Output the (X, Y) coordinate of the center of the cell containing the given text.  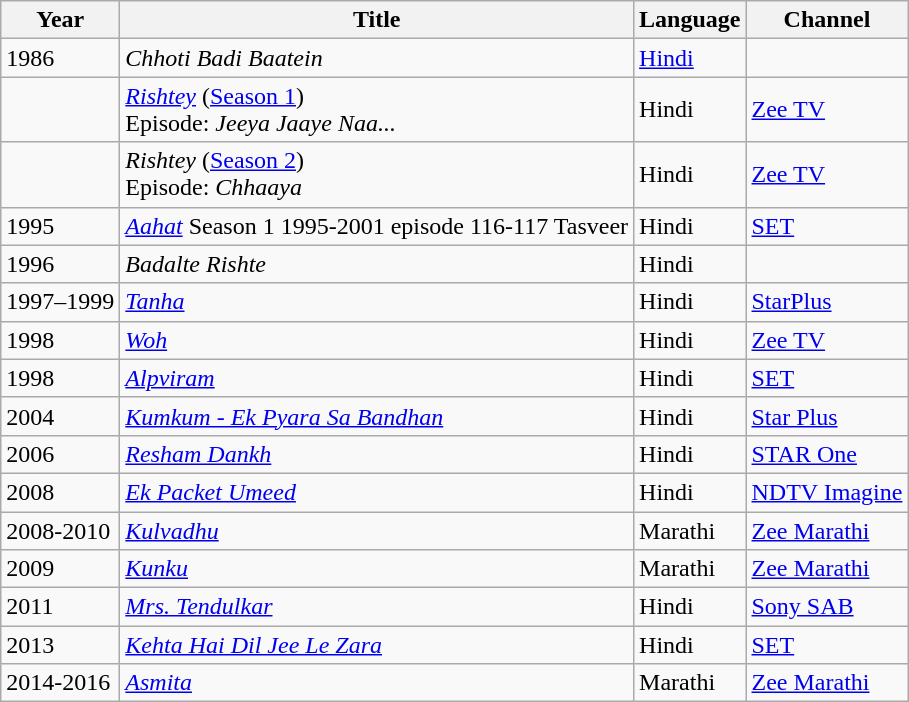
Kunku (377, 569)
2006 (60, 454)
2008-2010 (60, 531)
Kehta Hai Dil Jee Le Zara (377, 645)
1995 (60, 226)
2014-2016 (60, 683)
STAR One (827, 454)
Woh (377, 340)
StarPlus (827, 302)
Channel (827, 20)
Resham Dankh (377, 454)
Ek Packet Umeed (377, 492)
1997–1999 (60, 302)
Title (377, 20)
Tanha (377, 302)
2009 (60, 569)
2011 (60, 607)
Aahat Season 1 1995-2001 episode 116-117 Tasveer (377, 226)
Star Plus (827, 416)
Rishtey (Season 1) Episode: Jeeya Jaaye Naa... (377, 110)
1996 (60, 264)
Year (60, 20)
Mrs. Tendulkar (377, 607)
2008 (60, 492)
Alpviram (377, 378)
Chhoti Badi Baatein (377, 58)
1986 (60, 58)
Kulvadhu (377, 531)
Rishtey (Season 2) Episode: Chhaaya (377, 174)
Kumkum - Ek Pyara Sa Bandhan (377, 416)
Language (690, 20)
Asmita (377, 683)
Sony SAB (827, 607)
2013 (60, 645)
2004 (60, 416)
NDTV Imagine (827, 492)
Badalte Rishte (377, 264)
